Detect which cell encompasses the target text, then output its [x, y] center coordinate. 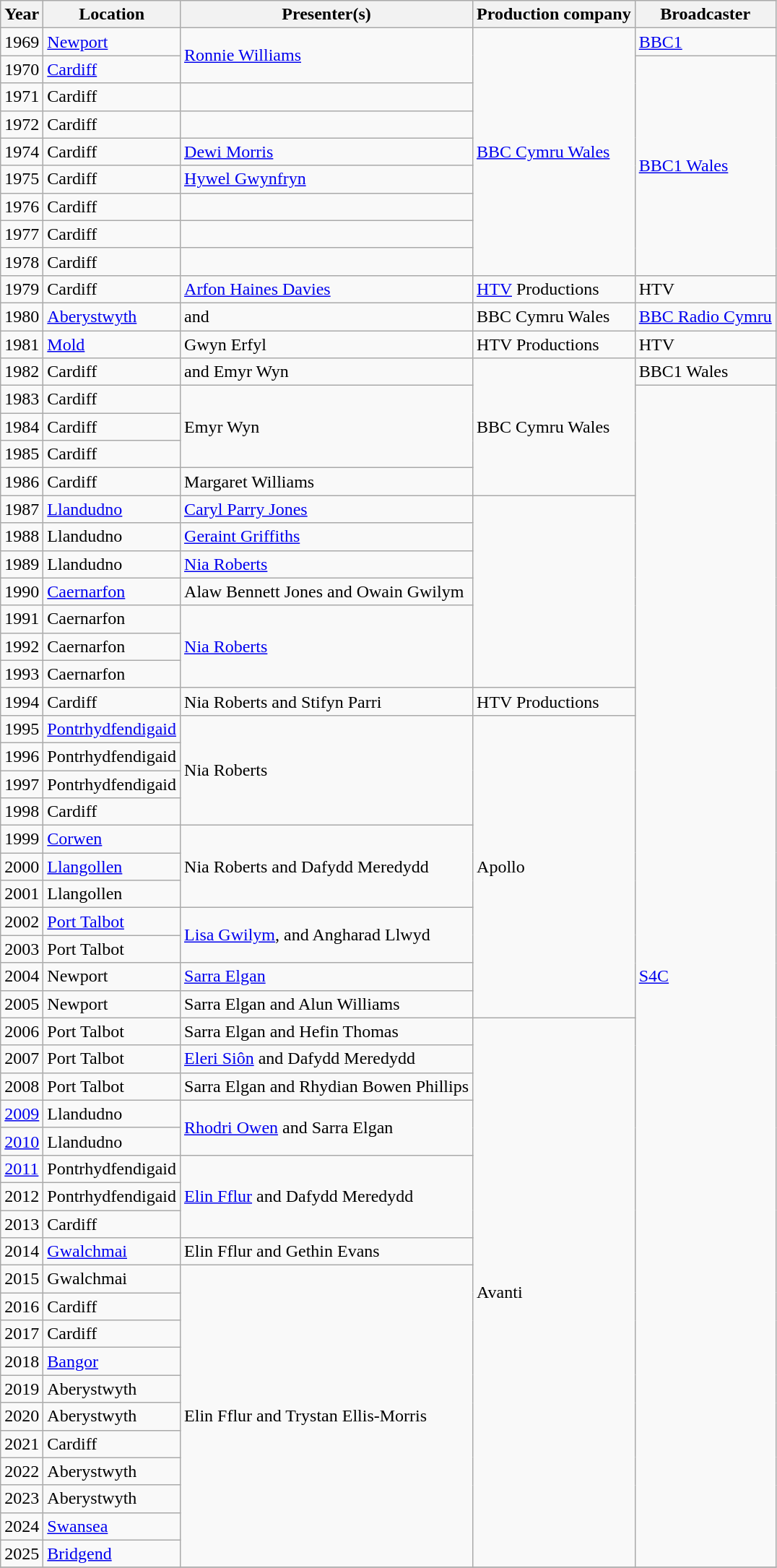
2014 [22, 1252]
1971 [22, 97]
Broadcaster [705, 14]
1992 [22, 646]
Production company [555, 14]
2017 [22, 1334]
Sarra Elgan [326, 976]
2021 [22, 1444]
1981 [22, 345]
1979 [22, 289]
2019 [22, 1389]
Geraint Griffiths [326, 537]
2024 [22, 1526]
1976 [22, 207]
2018 [22, 1361]
Elin Fflur and Gethin Evans [326, 1252]
1994 [22, 701]
2015 [22, 1279]
Avanti [555, 1293]
Nia Roberts and Dafydd Meredydd [326, 867]
Location [112, 14]
1996 [22, 756]
2011 [22, 1169]
2006 [22, 1031]
Nia Roberts and Stifyn Parri [326, 701]
2020 [22, 1416]
Bridgend [112, 1554]
1975 [22, 179]
Sarra Elgan and Rhydian Bowen Phillips [326, 1086]
2013 [22, 1224]
BBC1 [705, 42]
Arfon Haines Davies [326, 289]
Sarra Elgan and Alun Williams [326, 1004]
Elin Fflur and Trystan Ellis-Morris [326, 1417]
2008 [22, 1086]
Gwyn Erfyl [326, 345]
1990 [22, 592]
1999 [22, 839]
1969 [22, 42]
1974 [22, 152]
2025 [22, 1554]
1983 [22, 399]
BBC Radio Cymru [705, 316]
Presenter(s) [326, 14]
2023 [22, 1499]
2003 [22, 949]
Eleri Siôn and Dafydd Meredydd [326, 1059]
1985 [22, 454]
2001 [22, 894]
1972 [22, 124]
Hywel Gwynfryn [326, 179]
1980 [22, 316]
S4C [705, 976]
Rhodri Owen and Sarra Elgan [326, 1127]
1987 [22, 509]
Alaw Bennett Jones and Owain Gwilym [326, 592]
Ronnie Williams [326, 56]
Corwen [112, 839]
1986 [22, 482]
1998 [22, 812]
2010 [22, 1141]
and [326, 316]
Mold [112, 345]
1978 [22, 261]
Dewi Morris [326, 152]
Sarra Elgan and Hefin Thomas [326, 1031]
2005 [22, 1004]
1988 [22, 537]
Apollo [555, 867]
2000 [22, 867]
Caryl Parry Jones [326, 509]
Emyr Wyn [326, 427]
1982 [22, 372]
2009 [22, 1114]
1991 [22, 619]
2022 [22, 1471]
2004 [22, 976]
2007 [22, 1059]
Elin Fflur and Dafydd Meredydd [326, 1196]
2012 [22, 1196]
Swansea [112, 1526]
1989 [22, 564]
Year [22, 14]
2002 [22, 922]
1993 [22, 674]
and Emyr Wyn [326, 372]
Bangor [112, 1361]
1970 [22, 69]
1995 [22, 729]
1984 [22, 427]
2016 [22, 1307]
Lisa Gwilym, and Angharad Llwyd [326, 935]
1977 [22, 234]
1997 [22, 784]
Margaret Williams [326, 482]
